Detect which cell encompasses the target text, then output its (x, y) center coordinate. 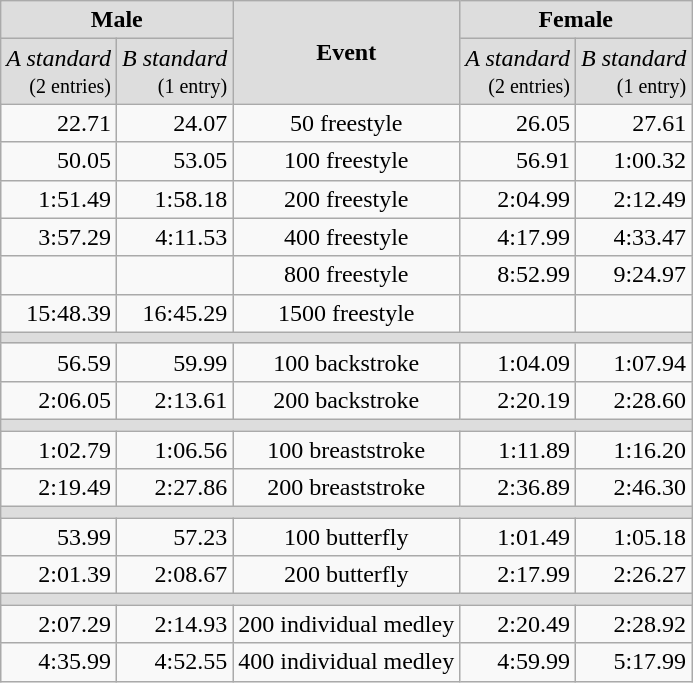
2:19.49 (59, 488)
200 freestyle (346, 199)
53.05 (175, 161)
200 butterfly (346, 575)
1:51.49 (59, 199)
2:17.99 (518, 575)
1:02.79 (59, 449)
2:08.67 (175, 575)
1:04.09 (518, 362)
2:20.49 (518, 624)
57.23 (175, 537)
4:52.55 (175, 662)
2:46.30 (633, 488)
56.91 (518, 161)
2:04.99 (518, 199)
2:12.49 (633, 199)
1:00.32 (633, 161)
2:13.61 (175, 400)
53.99 (59, 537)
59.99 (175, 362)
1:07.94 (633, 362)
50 freestyle (346, 123)
100 breaststroke (346, 449)
2:36.89 (518, 488)
100 butterfly (346, 537)
400 individual medley (346, 662)
1:05.18 (633, 537)
1:16.20 (633, 449)
2:20.19 (518, 400)
27.61 (633, 123)
200 breaststroke (346, 488)
2:26.27 (633, 575)
1:01.49 (518, 537)
4:33.47 (633, 237)
9:24.97 (633, 275)
16:45.29 (175, 313)
4:35.99 (59, 662)
Male (117, 20)
2:27.86 (175, 488)
50.05 (59, 161)
400 freestyle (346, 237)
3:57.29 (59, 237)
100 backstroke (346, 362)
4:17.99 (518, 237)
4:59.99 (518, 662)
56.59 (59, 362)
Female (576, 20)
Event (346, 52)
24.07 (175, 123)
200 backstroke (346, 400)
2:01.39 (59, 575)
1:58.18 (175, 199)
4:11.53 (175, 237)
1:11.89 (518, 449)
2:07.29 (59, 624)
1:06.56 (175, 449)
15:48.39 (59, 313)
2:28.92 (633, 624)
2:14.93 (175, 624)
26.05 (518, 123)
22.71 (59, 123)
5:17.99 (633, 662)
1500 freestyle (346, 313)
100 freestyle (346, 161)
2:06.05 (59, 400)
800 freestyle (346, 275)
8:52.99 (518, 275)
200 individual medley (346, 624)
2:28.60 (633, 400)
